For the text-containing cell, return its midpoint in [X, Y] coordinate format. 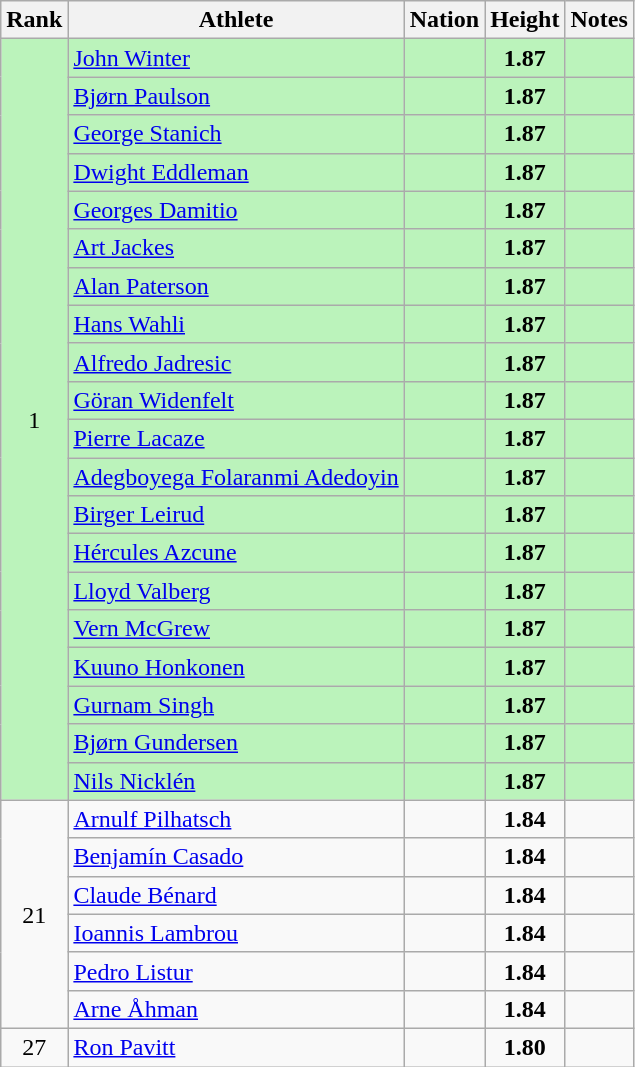
Hércules Azcune [236, 553]
Alfredo Jadresic [236, 362]
Hans Wahli [236, 324]
Rank [34, 20]
George Stanich [236, 134]
1.80 [525, 1047]
Benjamín Casado [236, 857]
Notes [599, 20]
Bjørn Gundersen [236, 743]
Height [525, 20]
Pedro Listur [236, 971]
Lloyd Valberg [236, 591]
Gurnam Singh [236, 705]
27 [34, 1047]
Nation [444, 20]
Nils Nicklén [236, 781]
Bjørn Paulson [236, 96]
Arne Åhman [236, 1009]
Athlete [236, 20]
21 [34, 914]
Pierre Lacaze [236, 438]
Ioannis Lambrou [236, 933]
Göran Widenfelt [236, 400]
Claude Bénard [236, 895]
Art Jackes [236, 248]
Kuuno Honkonen [236, 667]
Adegboyega Folaranmi Adedoyin [236, 477]
Alan Paterson [236, 286]
Birger Leirud [236, 515]
Dwight Eddleman [236, 172]
Arnulf Pilhatsch [236, 819]
Georges Damitio [236, 210]
1 [34, 420]
Vern McGrew [236, 629]
John Winter [236, 58]
Ron Pavitt [236, 1047]
